For the text-containing cell, return its midpoint in (x, y) coordinate format. 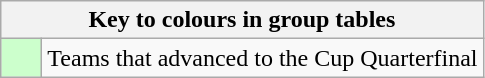
Teams that advanced to the Cup Quarterfinal (262, 58)
Key to colours in group tables (242, 20)
